Scan for the cell matching the given text and deliver its [x, y] coordinate at center. 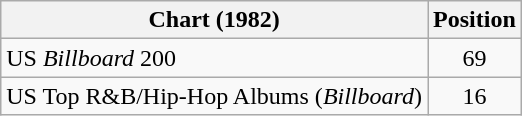
16 [475, 96]
69 [475, 58]
Position [475, 20]
US Billboard 200 [214, 58]
US Top R&B/Hip-Hop Albums (Billboard) [214, 96]
Chart (1982) [214, 20]
